Output the [x, y] coordinate of the center of the cell containing the given text.  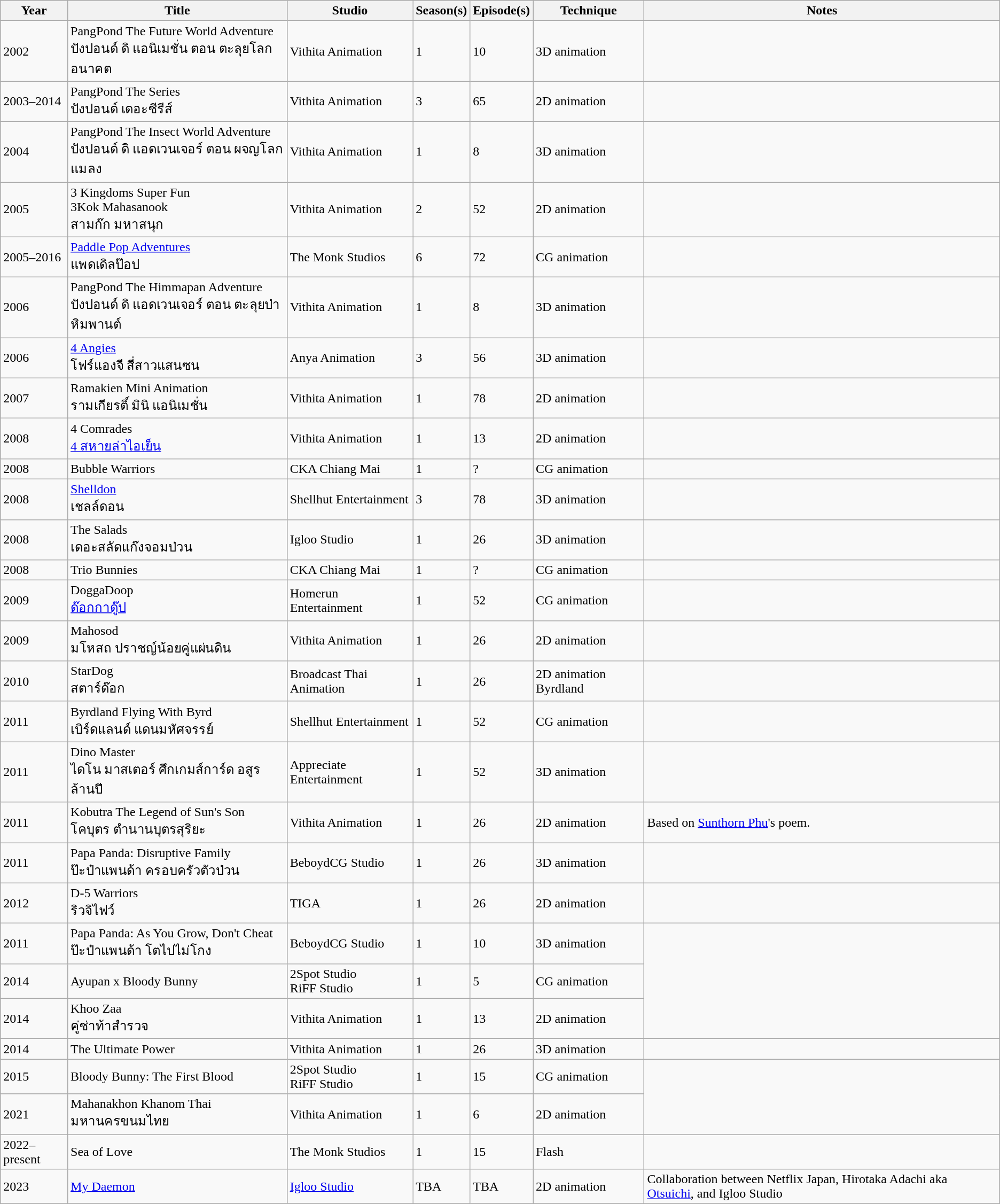
PangPond The Seriesปังปอนด์ เดอะซีรีส์ [177, 102]
72 [502, 257]
Homerun Entertainment [350, 601]
Kobutra The Legend of Sun's Sonโคบุตร ตำนานบุตรสุริยะ [177, 822]
Season(s) [441, 11]
Appreciate Entertainment [350, 772]
Notes [822, 11]
2002 [34, 51]
Trio Bunnies [177, 570]
Episode(s) [502, 11]
2007 [34, 398]
2005–2016 [34, 257]
Anya Animation [350, 358]
Collaboration between Netflix Japan, Hirotaka Adachi aka Otsuichi, and Igloo Studio [822, 1186]
PangPond The Future World Adventureปังปอนด์ ดิ แอนิเมชั่น ตอน ตะลุยโลกอนาคต [177, 51]
Year [34, 11]
2003–2014 [34, 102]
Sea of Love [177, 1151]
Mahanakhon Khanom Thaiมหานครขนมไทย [177, 1114]
2012 [34, 903]
Papa Panda: As You Grow, Don't Cheatป๊ะป๋าแพนด้า โตไปไม่โกง [177, 944]
2004 [34, 152]
Flash [589, 1151]
DoggaDoopด๊อกกาดู๊ป [177, 601]
5 [502, 981]
Mahosodมโหสถ ปราชญ์น้อยคู่แผ่นดิน [177, 641]
Broadcast Thai Animation [350, 681]
Papa Panda: Disruptive Familyป๊ะป๋าแพนด้า ครอบครัวตัวป่วน [177, 863]
D-5 Warriorsริวจิไฟว์ [177, 903]
Bloody Bunny: The First Blood [177, 1076]
The Ultimate Power [177, 1049]
2015 [34, 1076]
2023 [34, 1186]
PangPond The Himmapan Adventureปังปอนด์ ดิ แอดเวนเจอร์ ตอน ตะลุยป่าหิมพานต์ [177, 308]
4 Comrades4 สหายล่าไอเย็น [177, 439]
Ramakien Mini Animationรามเกียรติ์ มินิ แอนิเมชั่น [177, 398]
StarDogสตาร์ด๊อก [177, 681]
2010 [34, 681]
Technique [589, 11]
Title [177, 11]
2005 [34, 209]
Studio [350, 11]
Byrdland Flying With Byrdเบิร์ดแลนด์ แดนมหัศจรรย์ [177, 721]
2021 [34, 1114]
2D animation Byrdland [589, 681]
2 [441, 209]
Bubble Warriors [177, 469]
My Daemon [177, 1186]
Khoo Zaaคู่ซ่าท้าสำรวจ [177, 1019]
PangPond The Insect World Adventureปังปอนด์ ดิ แอดเวนเจอร์ ตอน ผจญโลกแมลง [177, 152]
3 Kingdoms Super Fun3Kok Mahasanookสามก๊ก มหาสนุก [177, 209]
4 Angiesโฟร์แองจี สี่สาวแสนซน [177, 358]
Shelldonเชลล์ดอน [177, 499]
Based on Sunthorn Phu's poem. [822, 822]
Dino Masterไดโน มาสเตอร์ ศึกเกมส์การ์ด อสูรล้านปี [177, 772]
65 [502, 102]
TIGA [350, 903]
The Saladsเดอะสลัดแก๊งจอมป่วน [177, 540]
56 [502, 358]
Ayupan x Bloody Bunny [177, 981]
2022–present [34, 1151]
Paddle Pop Adventuresแพดเดิลป๊อป [177, 257]
